For the text-containing cell, return its midpoint in [X, Y] coordinate format. 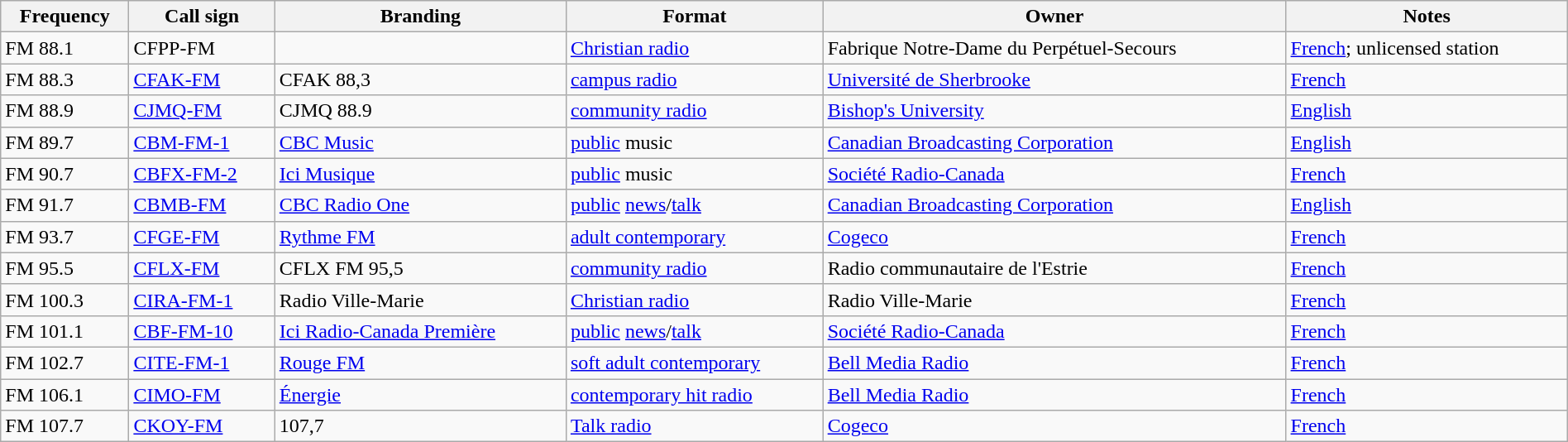
CIRA-FM-1 [202, 300]
Rouge FM [420, 363]
campus radio [695, 79]
Rythme FM [420, 237]
FM 102.7 [65, 363]
FM 100.3 [65, 300]
CBM-FM-1 [202, 142]
CKOY-FM [202, 426]
CFLX-FM [202, 268]
Fabrique Notre-Dame du Perpétuel-Secours [1054, 48]
Owner [1054, 17]
CITE-FM-1 [202, 363]
Notes [1427, 17]
FM 90.7 [65, 174]
CBC Radio One [420, 205]
FM 107.7 [65, 426]
Bishop's University [1054, 111]
CFAK-FM [202, 79]
CBC Music [420, 142]
Talk radio [695, 426]
CIMO-FM [202, 395]
CFPP-FM [202, 48]
FM 101.1 [65, 331]
adult contemporary [695, 237]
FM 89.7 [65, 142]
FM 91.7 [65, 205]
Format [695, 17]
French; unlicensed station [1427, 48]
107,7 [420, 426]
contemporary hit radio [695, 395]
CFAK 88,3 [420, 79]
CBF-FM-10 [202, 331]
Frequency [65, 17]
FM 88.9 [65, 111]
FM 88.3 [65, 79]
FM 93.7 [65, 237]
FM 88.1 [65, 48]
Ici Radio-Canada Première [420, 331]
CFLX FM 95,5 [420, 268]
FM 95.5 [65, 268]
CBFX-FM-2 [202, 174]
Call sign [202, 17]
CBMB-FM [202, 205]
CFGE-FM [202, 237]
Ici Musique [420, 174]
soft adult contemporary [695, 363]
CJMQ-FM [202, 111]
FM 106.1 [65, 395]
Université de Sherbrooke [1054, 79]
Branding [420, 17]
Radio communautaire de l'Estrie [1054, 268]
Énergie [420, 395]
CJMQ 88.9 [420, 111]
